Capture the cell that displays the provided text and extract its [x, y] central coordinate. 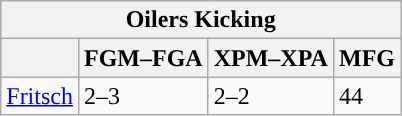
FGM–FGA [143, 58]
2–3 [143, 96]
2–2 [270, 96]
MFG [366, 58]
Fritsch [40, 96]
XPM–XPA [270, 58]
44 [366, 96]
Oilers Kicking [201, 20]
